Return (x, y) of the center of cell containing provided text 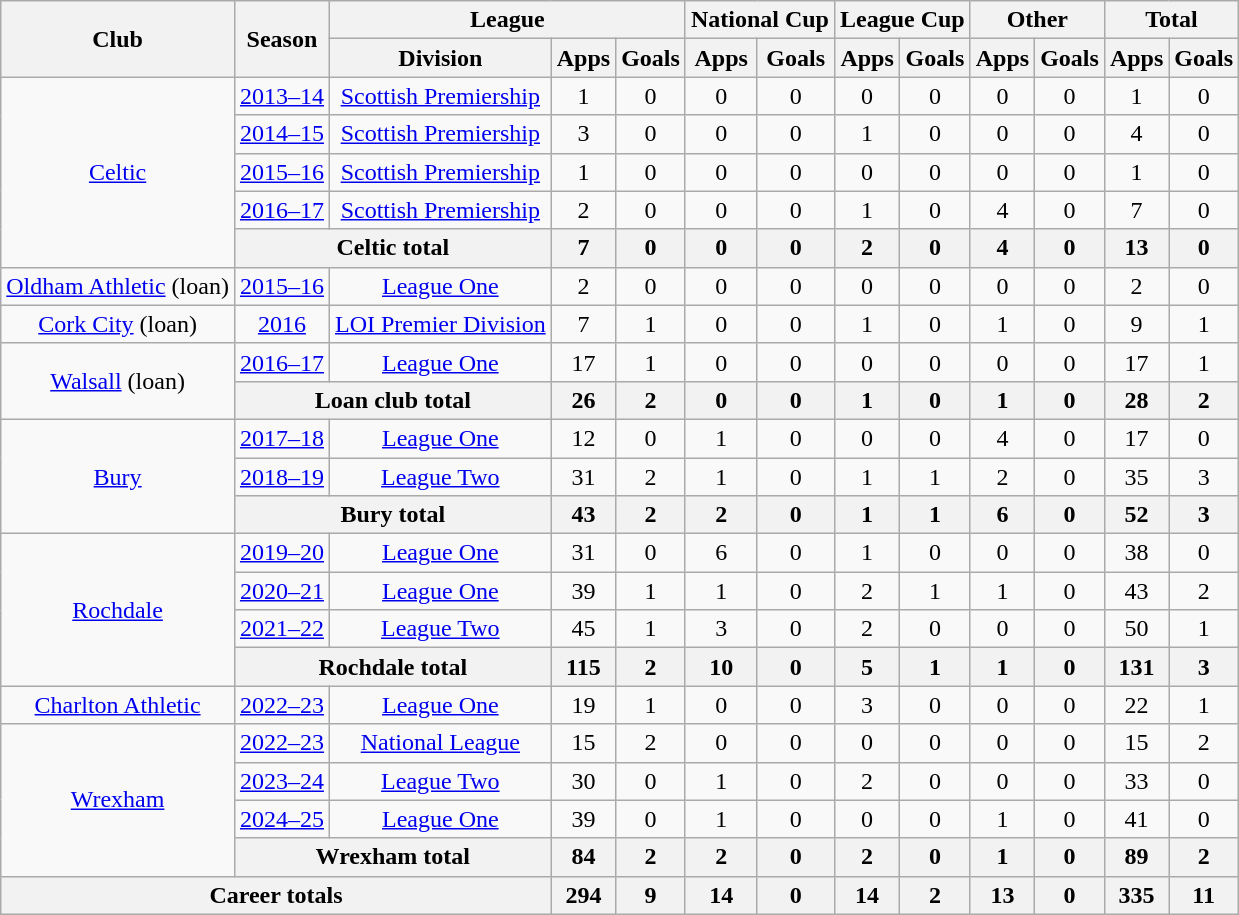
Celtic total (392, 248)
Division (440, 58)
2017–18 (282, 438)
2020–21 (282, 591)
11 (1204, 895)
2016 (282, 324)
28 (1136, 400)
Rochdale total (392, 667)
LOI Premier Division (440, 324)
2023–24 (282, 781)
89 (1136, 857)
Bury total (392, 515)
26 (583, 400)
2021–22 (282, 629)
2013–14 (282, 96)
10 (721, 667)
Cork City (loan) (118, 324)
335 (1136, 895)
52 (1136, 515)
131 (1136, 667)
33 (1136, 781)
41 (1136, 819)
Wrexham (118, 800)
Other (1037, 20)
Total (1171, 20)
115 (583, 667)
2019–20 (282, 553)
Oldham Athletic (loan) (118, 286)
38 (1136, 553)
Celtic (118, 172)
National League (440, 743)
50 (1136, 629)
84 (583, 857)
Career totals (276, 895)
2024–25 (282, 819)
Walsall (loan) (118, 381)
Bury (118, 476)
2014–15 (282, 134)
5 (866, 667)
Season (282, 39)
Club (118, 39)
National Cup (760, 20)
30 (583, 781)
35 (1136, 477)
19 (583, 705)
Rochdale (118, 610)
Charlton Athletic (118, 705)
2018–19 (282, 477)
League Cup (902, 20)
45 (583, 629)
12 (583, 438)
Wrexham total (392, 857)
22 (1136, 705)
294 (583, 895)
League (507, 20)
Loan club total (392, 400)
